For the text-containing cell, return its midpoint in [x, y] coordinate format. 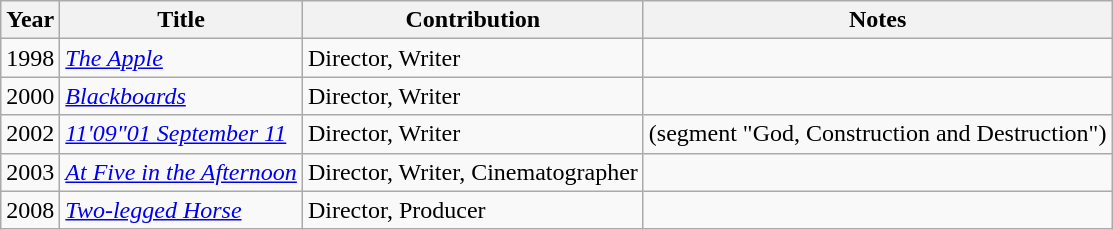
Blackboards [182, 96]
Title [182, 20]
Two-legged Horse [182, 210]
Year [30, 20]
2000 [30, 96]
11'09"01 September 11 [182, 134]
(segment "God, Construction and Destruction") [878, 134]
The Apple [182, 58]
Notes [878, 20]
2002 [30, 134]
2003 [30, 172]
1998 [30, 58]
Director, Producer [472, 210]
Director, Writer, Cinematographer [472, 172]
Contribution [472, 20]
At Five in the Afternoon [182, 172]
2008 [30, 210]
